Find where the given text appears and provide that cell's center as (X, Y) coordinate. 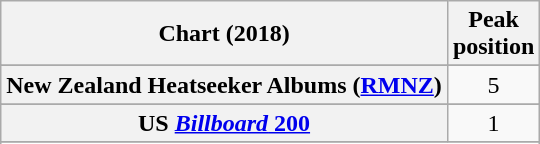
1 (493, 123)
New Zealand Heatseeker Albums (RMNZ) (224, 85)
Peak position (493, 34)
US Billboard 200 (224, 123)
5 (493, 85)
Chart (2018) (224, 34)
